Scan for the cell matching the given text and deliver its [X, Y] coordinate at center. 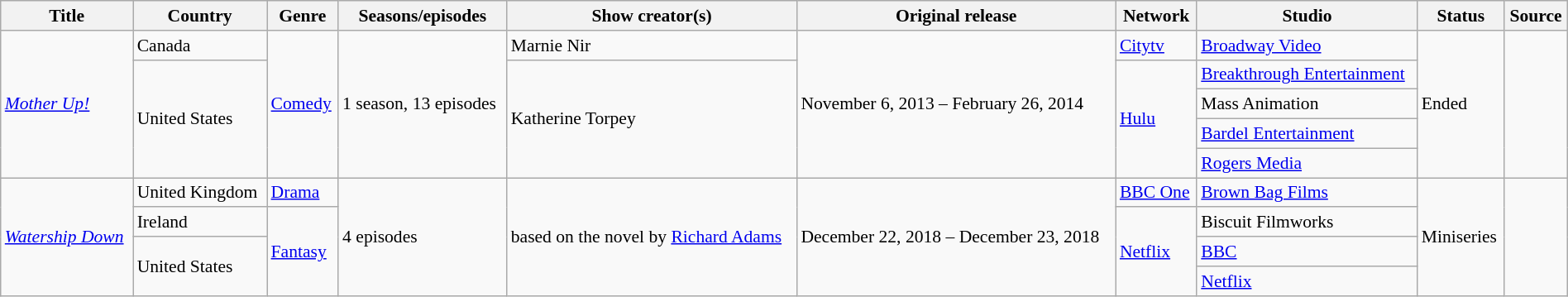
Show creator(s) [652, 16]
Status [1460, 16]
BBC [1307, 251]
Breakthrough Entertainment [1307, 74]
Mother Up! [67, 104]
Katherine Torpey [652, 118]
BBC One [1156, 193]
Canada [200, 46]
Hulu [1156, 118]
Drama [303, 193]
Genre [303, 16]
Source [1536, 16]
United Kingdom [200, 193]
Citytv [1156, 46]
Network [1156, 16]
Mass Animation [1307, 104]
November 6, 2013 – February 26, 2014 [956, 104]
Bardel Entertainment [1307, 134]
Marnie Nir [652, 46]
Watership Down [67, 237]
Rogers Media [1307, 163]
Ended [1460, 104]
Fantasy [303, 251]
Title [67, 16]
Ireland [200, 223]
Comedy [303, 104]
Biscuit Filmworks [1307, 223]
Original release [956, 16]
Brown Bag Films [1307, 193]
Broadway Video [1307, 46]
based on the novel by Richard Adams [652, 237]
Miniseries [1460, 237]
December 22, 2018 – December 23, 2018 [956, 237]
4 episodes [423, 237]
Studio [1307, 16]
Country [200, 16]
1 season, 13 episodes [423, 104]
Seasons/episodes [423, 16]
